Extract the [x, y] coordinate from the center of the cell holding the provided text.  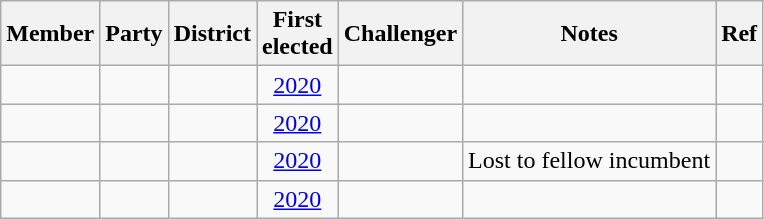
Party [134, 34]
Lost to fellow incumbent [590, 161]
Firstelected [297, 34]
Member [50, 34]
District [212, 34]
Ref [740, 34]
Notes [590, 34]
Challenger [400, 34]
